Return [X, Y] of the center of cell containing provided text 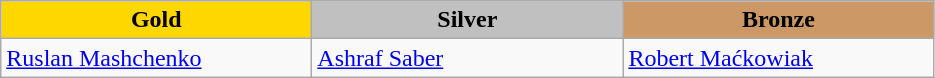
Gold [156, 20]
Bronze [778, 20]
Ashraf Saber [468, 58]
Robert Maćkowiak [778, 58]
Silver [468, 20]
Ruslan Mashchenko [156, 58]
